Locate the cell with the specified text and output its [X, Y] center coordinate. 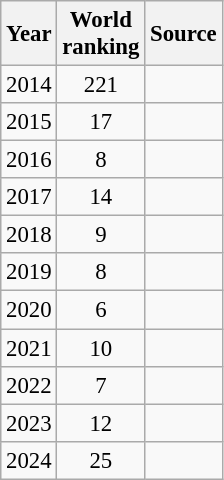
2016 [29, 160]
Year [29, 34]
12 [101, 423]
2019 [29, 273]
2021 [29, 348]
25 [101, 460]
10 [101, 348]
2023 [29, 423]
2014 [29, 85]
221 [101, 85]
14 [101, 197]
Worldranking [101, 34]
2020 [29, 310]
2018 [29, 235]
2022 [29, 385]
17 [101, 122]
6 [101, 310]
7 [101, 385]
9 [101, 235]
2015 [29, 122]
Source [184, 34]
2024 [29, 460]
2017 [29, 197]
